Locate the cell with the specified text and output its (x, y) center coordinate. 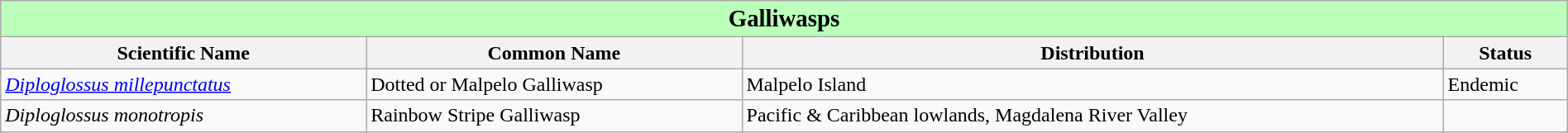
Diploglossus monotropis (184, 116)
Malpelo Island (1092, 84)
Galliwasps (784, 19)
Diploglossus millepunctatus (184, 84)
Scientific Name (184, 53)
Distribution (1092, 53)
Pacific & Caribbean lowlands, Magdalena River Valley (1092, 116)
Common Name (554, 53)
Endemic (1505, 84)
Dotted or Malpelo Galliwasp (554, 84)
Rainbow Stripe Galliwasp (554, 116)
Status (1505, 53)
